Search for the cell housing the specified text and yield its (X, Y) center coordinate. 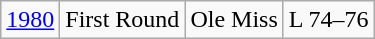
First Round (122, 20)
Ole Miss (234, 20)
1980 (30, 20)
L 74–76 (328, 20)
